Detect which cell encompasses the target text, then output its [x, y] center coordinate. 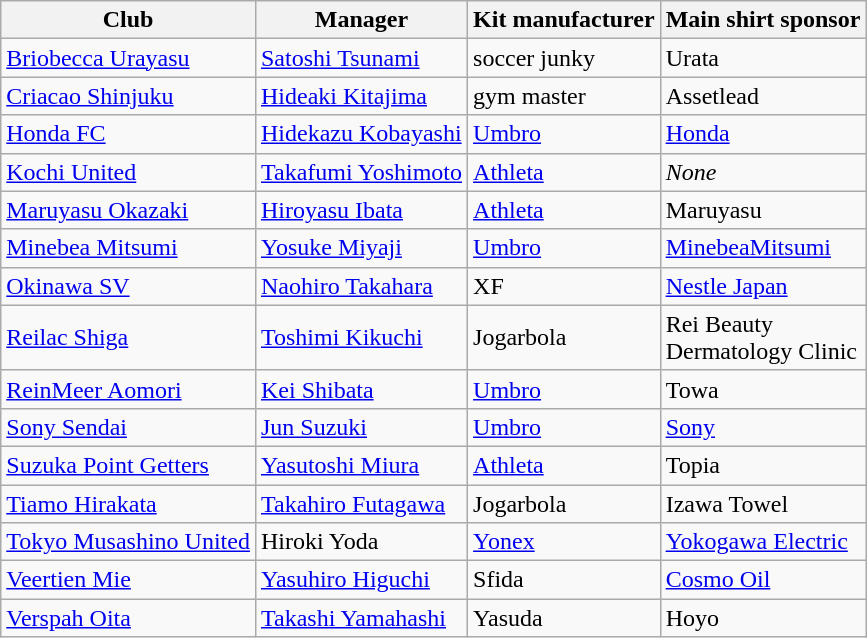
Sony [763, 427]
Hiroyasu Ibata [361, 210]
Cosmo Oil [763, 580]
Minebea Mitsumi [128, 248]
Criacao Shinjuku [128, 96]
Veertien Mie [128, 580]
Suzuka Point Getters [128, 465]
soccer junky [564, 58]
Verspah Oita [128, 618]
Club [128, 20]
Nestle Japan [763, 286]
Rei BeautyDermatology Clinic [763, 338]
Hideaki Kitajima [361, 96]
Sony Sendai [128, 427]
Topia [763, 465]
Yasutoshi Miura [361, 465]
Toshimi Kikuchi [361, 338]
Kei Shibata [361, 389]
Reilac Shiga [128, 338]
Hoyo [763, 618]
Kochi United [128, 172]
Tiamo Hirakata [128, 503]
Honda FC [128, 134]
Briobecca Urayasu [128, 58]
Jun Suzuki [361, 427]
Hiroki Yoda [361, 542]
Sfida [564, 580]
Yonex [564, 542]
Tokyo Musashino United [128, 542]
Yasuda [564, 618]
Okinawa SV [128, 286]
Takafumi Yoshimoto [361, 172]
XF [564, 286]
Yasuhiro Higuchi [361, 580]
Maruyasu Okazaki [128, 210]
MinebeaMitsumi [763, 248]
Honda [763, 134]
Takashi Yamahashi [361, 618]
ReinMeer Aomori [128, 389]
Assetlead [763, 96]
gym master [564, 96]
Main shirt sponsor [763, 20]
Naohiro Takahara [361, 286]
Hidekazu Kobayashi [361, 134]
Maruyasu [763, 210]
Urata [763, 58]
Yosuke Miyaji [361, 248]
Kit manufacturer [564, 20]
Yokogawa Electric [763, 542]
Takahiro Futagawa [361, 503]
Towa [763, 389]
Izawa Towel [763, 503]
Satoshi Tsunami [361, 58]
Manager [361, 20]
None [763, 172]
